Locate the cell with the specified text and output its [X, Y] center coordinate. 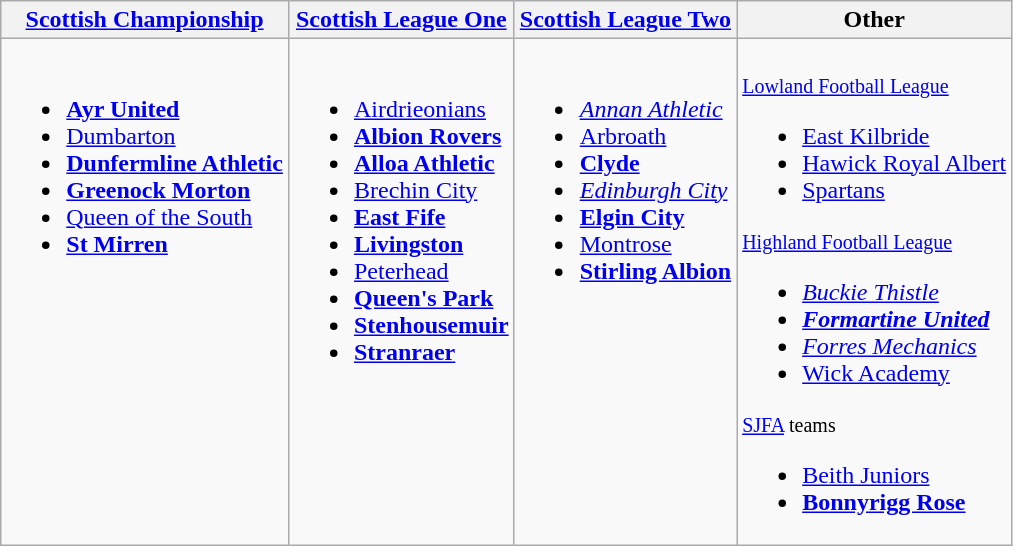
Scottish Championship [145, 20]
Scottish League Two [625, 20]
Other [874, 20]
AirdrieoniansAlbion RoversAlloa AthleticBrechin CityEast FifeLivingstonPeterheadQueen's ParkStenhousemuirStranraer [401, 292]
Ayr UnitedDumbartonDunfermline AthleticGreenock MortonQueen of the SouthSt Mirren [145, 292]
Scottish League One [401, 20]
Annan AthleticArbroathClydeEdinburgh CityElgin CityMontroseStirling Albion [625, 292]
